Extract the (x, y) coordinate from the center of the cell holding the provided text.  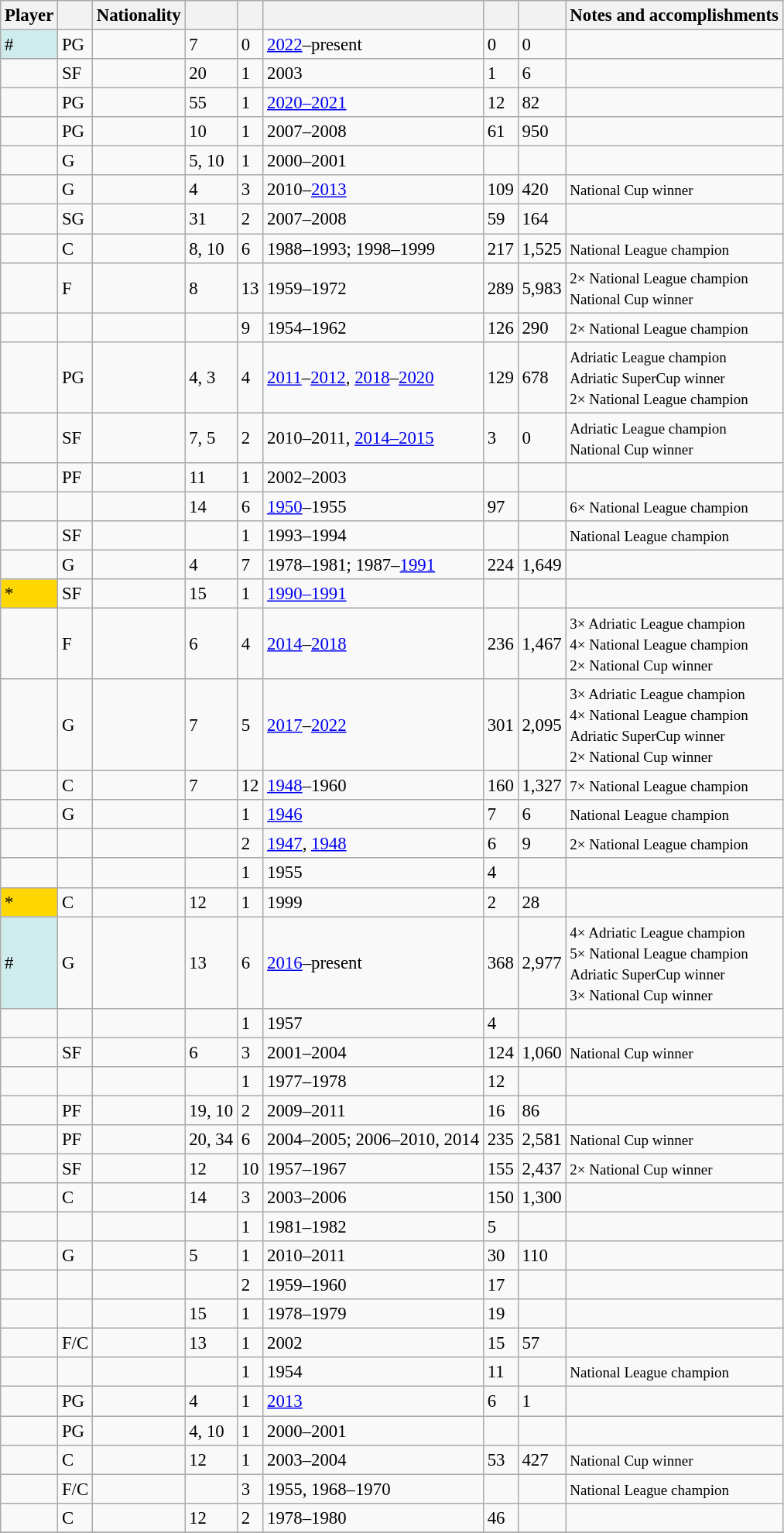
2016–present (373, 963)
2017–2022 (373, 725)
1978–1979 (373, 1314)
Notes and accomplishments (674, 15)
2022–present (373, 45)
2004–2005; 2006–2010, 2014 (373, 1140)
150 (500, 1198)
1988–1993; 1998–1999 (373, 249)
2,095 (542, 725)
19, 10 (211, 1110)
2010–2011, 2014–2015 (373, 438)
678 (542, 377)
1,525 (542, 249)
19 (500, 1314)
5, 10 (211, 161)
2011–2012, 2018–2020 (373, 377)
20, 34 (211, 1140)
1978–1981; 1987–1991 (373, 564)
6× National League champion (674, 506)
110 (542, 1256)
1954 (373, 1373)
289 (500, 288)
217 (500, 249)
2× National Cup winner (674, 1168)
2010–2011 (373, 1256)
224 (500, 564)
7× National League champion (674, 786)
55 (211, 103)
Adriatic League championAdriatic SuperCup winner2× National League champion (674, 377)
16 (500, 1110)
1981–1982 (373, 1227)
1978–1980 (373, 1518)
2020–2021 (373, 103)
2013 (373, 1401)
1990–1991 (373, 594)
Adriatic League championNational Cup winner (674, 438)
1993–1994 (373, 536)
124 (500, 1052)
53 (500, 1459)
129 (500, 377)
1950–1955 (373, 506)
2002–2003 (373, 478)
31 (211, 219)
236 (500, 644)
7, 5 (211, 438)
1955, 1968–1970 (373, 1489)
2,977 (542, 963)
109 (500, 190)
97 (500, 506)
1957–1967 (373, 1168)
20 (211, 74)
Nationality (138, 15)
1959–1960 (373, 1285)
1957 (373, 1023)
2014–2018 (373, 644)
1947, 1948 (373, 844)
4, 3 (211, 377)
30 (500, 1256)
2003 (373, 74)
1948–1960 (373, 786)
82 (542, 103)
1,300 (542, 1198)
301 (500, 725)
1977–1978 (373, 1082)
126 (500, 328)
Player (29, 15)
427 (542, 1459)
155 (500, 1168)
1959–1972 (373, 288)
2003–2004 (373, 1459)
3× Adriatic League champion4× National League championAdriatic SuperCup winner2× National Cup winner (674, 725)
420 (542, 190)
2009–2011 (373, 1110)
61 (500, 132)
86 (542, 1110)
1946 (373, 815)
8 (211, 288)
4× Adriatic League champion5× National League championAdriatic SuperCup winner3× National Cup winner (674, 963)
1,327 (542, 786)
5,983 (542, 288)
235 (500, 1140)
950 (542, 132)
1,649 (542, 564)
1954–1962 (373, 328)
28 (542, 902)
1999 (373, 902)
2,581 (542, 1140)
1,467 (542, 644)
4, 10 (211, 1431)
2,437 (542, 1168)
2003–2006 (373, 1198)
46 (500, 1518)
160 (500, 786)
17 (500, 1285)
3× Adriatic League champion4× National League champion2× National Cup winner (674, 644)
57 (542, 1343)
59 (500, 219)
8, 10 (211, 249)
2001–2004 (373, 1052)
1955 (373, 873)
290 (542, 328)
2× National League championNational Cup winner (674, 288)
2010–2013 (373, 190)
1,060 (542, 1052)
2002 (373, 1343)
164 (542, 219)
368 (500, 963)
SG (76, 219)
